Determine the (x, y) coordinate at the center of the cell enclosing the given text.  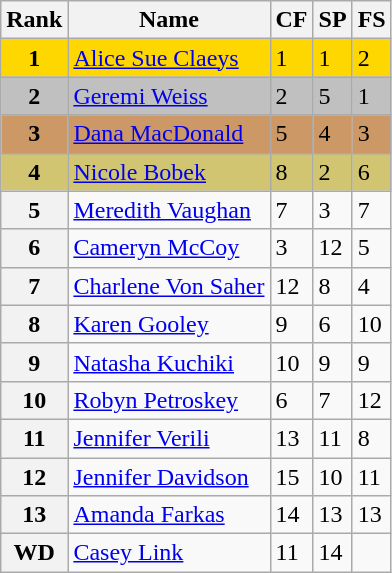
15 (292, 477)
Robyn Petroskey (169, 400)
Nicole Bobek (169, 172)
Amanda Farkas (169, 515)
WD (34, 553)
Natasha Kuchiki (169, 362)
Name (169, 20)
Cameryn McCoy (169, 248)
FS (372, 20)
CF (292, 20)
Charlene Von Saher (169, 286)
SP (332, 20)
Dana MacDonald (169, 134)
Karen Gooley (169, 324)
Alice Sue Claeys (169, 58)
Geremi Weiss (169, 96)
Jennifer Verili (169, 438)
Meredith Vaughan (169, 210)
Jennifer Davidson (169, 477)
Rank (34, 20)
Casey Link (169, 553)
